Extract the (X, Y) coordinate from the center of the cell holding the provided text.  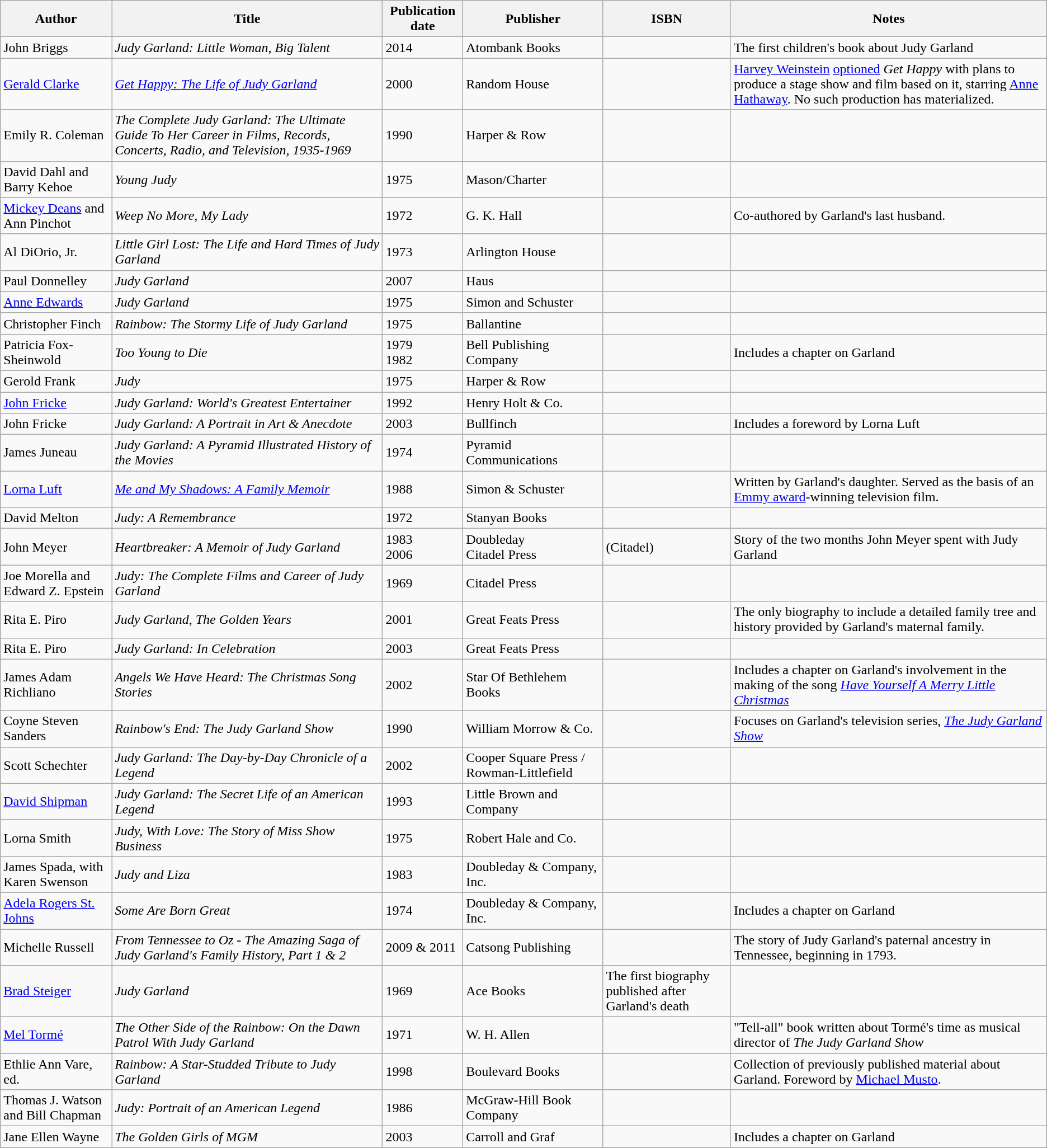
Includes a foreword by Lorna Luft (888, 424)
Judy Garland: The Day-by-Day Chronicle of a Legend (247, 765)
Judy Garland: The Secret Life of an American Legend (247, 801)
Adela Rogers St. Johns (56, 911)
Simon & Schuster (533, 489)
Author (56, 19)
ISBN (667, 19)
1988 (423, 489)
1986 (423, 1108)
Publisher (533, 19)
Henry Holt & Co. (533, 402)
Judy Garland: World's Greatest Entertainer (247, 402)
Judy: The Complete Films and Career of Judy Garland (247, 583)
Bell Publishing Company (533, 352)
2000 (423, 84)
Publication date (423, 19)
Boulevard Books (533, 1072)
1983 2006 (423, 547)
Some Are Born Great (247, 911)
2001 (423, 620)
The story of Judy Garland's paternal ancestry in Tennessee, beginning in 1793. (888, 947)
Carroll and Graf (533, 1137)
Brad Steiger (56, 991)
W. H. Allen (533, 1035)
Rainbow's End: The Judy Garland Show (247, 728)
The only biography to include a detailed family tree and history provided by Garland's maternal family. (888, 620)
Angels We Have Heard: The Christmas Song Stories (247, 685)
1992 (423, 402)
Me and My Shadows: A Family Memoir (247, 489)
Paul Donnelley (56, 281)
1973 (423, 252)
2009 & 2011 (423, 947)
James Adam Richliano (56, 685)
Cooper Square Press / Rowman-Littlefield (533, 765)
From Tennessee to Oz - The Amazing Saga of Judy Garland's Family History, Part 1 & 2 (247, 947)
The first children's book about Judy Garland (888, 48)
Christopher Finch (56, 323)
Al DiOrio, Jr. (56, 252)
The Golden Girls of MGM (247, 1137)
Mickey Deans and Ann Pinchot (56, 216)
Jane Ellen Wayne (56, 1137)
Little Brown and Company (533, 801)
Arlington House (533, 252)
Ace Books (533, 991)
David Shipman (56, 801)
1993 (423, 801)
Judy: Portrait of an American Legend (247, 1108)
(Citadel) (667, 547)
Mason/Charter (533, 179)
Little Girl Lost: The Life and Hard Times of Judy Garland (247, 252)
1998 (423, 1072)
Robert Hale and Co. (533, 838)
Doubleday Citadel Press (533, 547)
Haus (533, 281)
Judy (247, 381)
Catsong Publishing (533, 947)
Random House (533, 84)
2014 (423, 48)
Emily R. Coleman (56, 135)
Judy Garland: A Portrait in Art & Anecdote (247, 424)
William Morrow & Co. (533, 728)
G. K. Hall (533, 216)
Judy Garland, The Golden Years (247, 620)
John Meyer (56, 547)
The Other Side of the Rainbow: On the Dawn Patrol With Judy Garland (247, 1035)
Ballantine (533, 323)
Get Happy: The Life of Judy Garland (247, 84)
Collection of previously published material about Garland. Foreword by Michael Musto. (888, 1072)
The Complete Judy Garland: The Ultimate Guide To Her Career in Films, Records, Concerts, Radio, and Television, 1935-1969 (247, 135)
James Juneau (56, 453)
Judy, With Love: The Story of Miss Show Business (247, 838)
John Briggs (56, 48)
1971 (423, 1035)
Citadel Press (533, 583)
Lorna Smith (56, 838)
1983 (423, 874)
Judy Garland: In Celebration (247, 648)
Mel Tormé (56, 1035)
Co-authored by Garland's last husband. (888, 216)
"Tell-all" book written about Tormé's time as musical director of The Judy Garland Show (888, 1035)
Pyramid Communications (533, 453)
McGraw-Hill Book Company (533, 1108)
Gerold Frank (56, 381)
Young Judy (247, 179)
Scott Schechter (56, 765)
Rainbow: The Stormy Life of Judy Garland (247, 323)
Title (247, 19)
Story of the two months John Meyer spent with Judy Garland (888, 547)
Patricia Fox-Sheinwold (56, 352)
Bullfinch (533, 424)
Atombank Books (533, 48)
Written by Garland's daughter. Served as the basis of an Emmy award-winning television film. (888, 489)
Stanyan Books (533, 518)
Focuses on Garland's television series, The Judy Garland Show (888, 728)
Too Young to Die (247, 352)
Judy Garland: A Pyramid Illustrated History of the Movies (247, 453)
Michelle Russell (56, 947)
Includes a chapter on Garland's involvement in the making of the song Have Yourself A Merry Little Christmas (888, 685)
Coyne Steven Sanders (56, 728)
Simon and Schuster (533, 302)
1979 1982 (423, 352)
Judy Garland: Little Woman, Big Talent (247, 48)
Weep No More, My Lady (247, 216)
Ethlie Ann Vare, ed. (56, 1072)
Judy and Liza (247, 874)
The first biography published after Garland's death (667, 991)
2007 (423, 281)
Joe Morella and Edward Z. Epstein (56, 583)
Rainbow: A Star-Studded Tribute to Judy Garland (247, 1072)
Lorna Luft (56, 489)
Star Of Bethlehem Books (533, 685)
Gerald Clarke (56, 84)
David Melton (56, 518)
James Spada, with Karen Swenson (56, 874)
Judy: A Remembrance (247, 518)
Thomas J. Watson and Bill Chapman (56, 1108)
Anne Edwards (56, 302)
David Dahl and Barry Kehoe (56, 179)
Notes (888, 19)
Heartbreaker: A Memoir of Judy Garland (247, 547)
